Identify which cell holds the provided text, then report its [x, y] central coordinate. 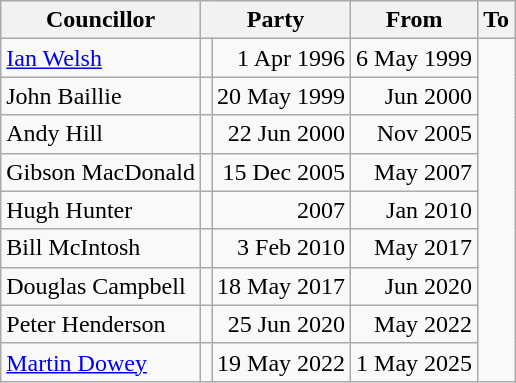
Gibson MacDonald [101, 172]
19 May 2022 [282, 362]
1 May 2025 [414, 362]
25 Jun 2020 [282, 324]
May 2022 [414, 324]
Councillor [101, 20]
Hugh Hunter [101, 210]
Martin Dowey [101, 362]
Jun 2000 [414, 96]
May 2017 [414, 248]
22 Jun 2000 [282, 134]
Party [275, 20]
May 2007 [414, 172]
15 Dec 2005 [282, 172]
John Baillie [101, 96]
To [496, 20]
Andy Hill [101, 134]
Jun 2020 [414, 286]
1 Apr 1996 [282, 58]
Ian Welsh [101, 58]
20 May 1999 [282, 96]
Douglas Campbell [101, 286]
18 May 2017 [282, 286]
2007 [282, 210]
Jan 2010 [414, 210]
Bill McIntosh [101, 248]
6 May 1999 [414, 58]
Nov 2005 [414, 134]
3 Feb 2010 [282, 248]
Peter Henderson [101, 324]
From [414, 20]
